Detect which cell encompasses the target text, then output its (X, Y) center coordinate. 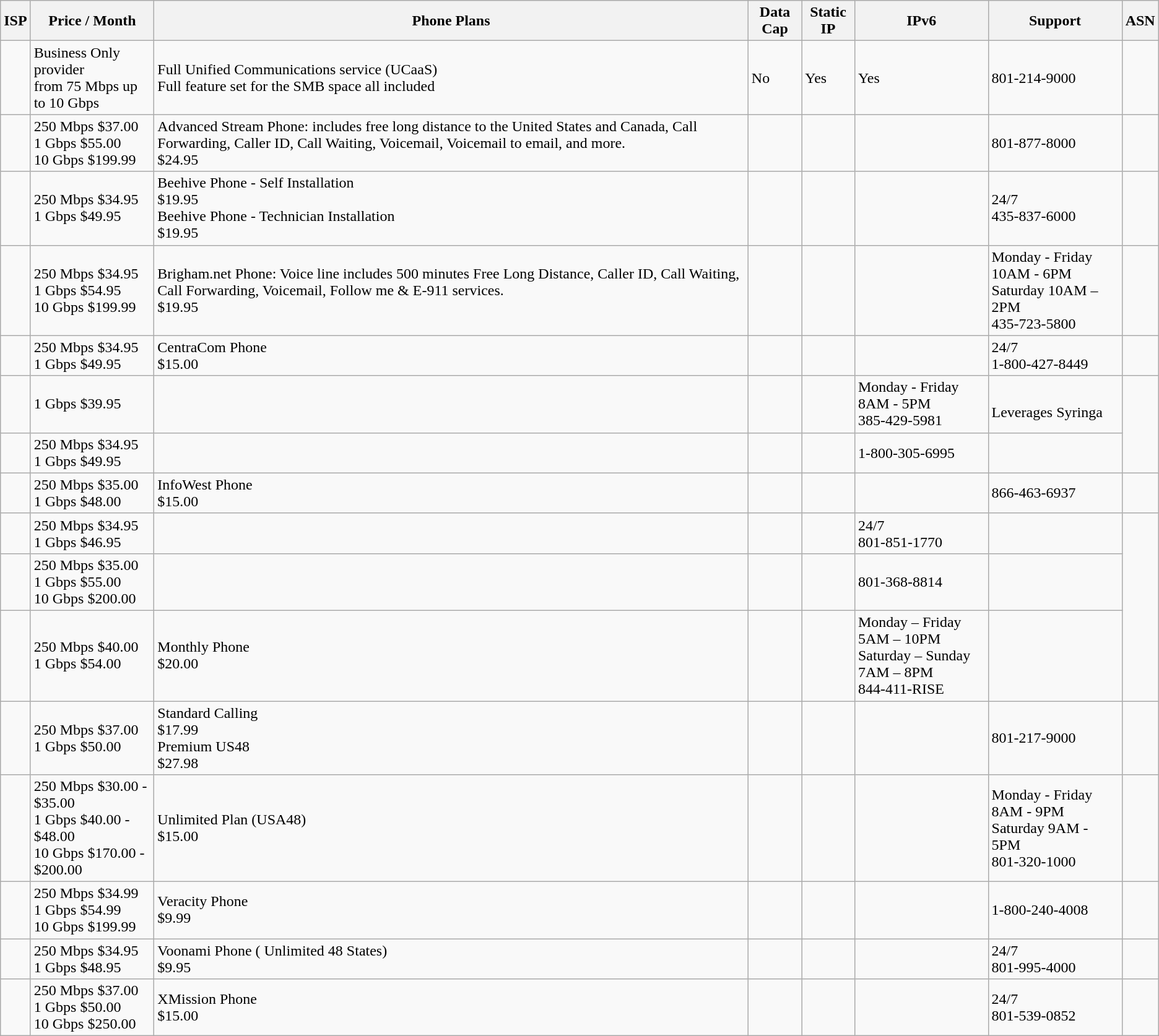
250 Mbps $37.001 Gbps $50.0010 Gbps $250.00 (92, 1008)
Monday - Friday 8AM - 9PMSaturday 9AM - 5PM801-320-1000 (1055, 828)
ISP (15, 21)
1-800-240-4008 (1055, 910)
801-877-8000 (1055, 143)
Standard Calling$17.99Premium US48$27.98 (451, 738)
1 Gbps $39.95 (92, 404)
Monday – Friday 5AM – 10PMSaturday – Sunday 7AM – 8PM844-411-RISE (921, 655)
250 Mbps $37.001 Gbps $50.00 (92, 738)
Monthly Phone$20.00 (451, 655)
250 Mbps $34.951 Gbps $48.95 (92, 959)
ASN (1140, 21)
CentraCom Phone$15.00 (451, 355)
Leverages Syringa (1055, 404)
Phone Plans (451, 21)
Support (1055, 21)
Unlimited Plan (USA48)$15.00 (451, 828)
250 Mbps $34.991 Gbps $54.9910 Gbps $199.99 (92, 910)
Data Cap (775, 21)
250 Mbps $40.001 Gbps $54.00 (92, 655)
InfoWest Phone$15.00 (451, 493)
1-800-305-6995 (921, 453)
Beehive Phone - Self Installation$19.95Beehive Phone - Technician Installation$19.95 (451, 208)
801-217-9000 (1055, 738)
250 Mbps $34.951 Gbps $46.95 (92, 533)
Price / Month (92, 21)
24/71-800-427-8449 (1055, 355)
24/7435-837-6000 (1055, 208)
Static IP (828, 21)
801-368-8814 (921, 582)
24/7801-995-4000 (1055, 959)
Full Unified Communications service (UCaaS)Full feature set for the SMB space all included (451, 78)
250 Mbps $34.951 Gbps $54.9510 Gbps $199.99 (92, 290)
Monday - Friday8AM - 5PM385-429-5981 (921, 404)
250 Mbps $35.001 Gbps $48.00 (92, 493)
Monday - Friday 10AM - 6PMSaturday 10AM – 2PM435-723-5800 (1055, 290)
250 Mbps $30.00 - $35.001 Gbps $40.00 - $48.0010 Gbps $170.00 - $200.00 (92, 828)
866-463-6937 (1055, 493)
Voonami Phone ( Unlimited 48 States)$9.95 (451, 959)
Veracity Phone$9.99 (451, 910)
IPv6 (921, 21)
801-214-9000 (1055, 78)
250 Mbps $35.001 Gbps $55.0010 Gbps $200.00 (92, 582)
No (775, 78)
250 Mbps $37.001 Gbps $55.0010 Gbps $199.99 (92, 143)
24/7801-539-0852 (1055, 1008)
24/7801-851-1770 (921, 533)
XMission Phone$15.00 (451, 1008)
Business Only providerfrom 75 Mbps up to 10 Gbps (92, 78)
